Extract the (X, Y) coordinate from the center of the cell holding the provided text.  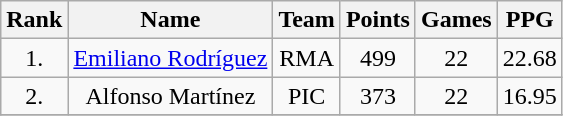
499 (378, 58)
2. (34, 96)
Team (307, 20)
16.95 (530, 96)
Alfonso Martínez (170, 96)
Emiliano Rodríguez (170, 58)
373 (378, 96)
Points (378, 20)
PIC (307, 96)
Games (456, 20)
RMA (307, 58)
22.68 (530, 58)
Rank (34, 20)
1. (34, 58)
Name (170, 20)
PPG (530, 20)
